Scan for the cell matching the given text and deliver its [x, y] coordinate at center. 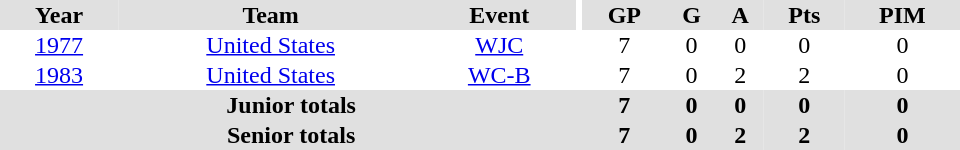
Team [270, 15]
PIM [902, 15]
Junior totals [291, 105]
Year [59, 15]
1977 [59, 45]
WC-B [499, 75]
WJC [499, 45]
Event [499, 15]
Pts [804, 15]
1983 [59, 75]
G [691, 15]
A [740, 15]
GP [624, 15]
Senior totals [291, 135]
